Extract the [X, Y] coordinate from the center of the cell holding the provided text.  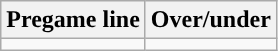
Over/under [210, 20]
Pregame line [74, 20]
